Pinpoint the cell where the given text exists, returning its [x, y] midpoint coordinate. 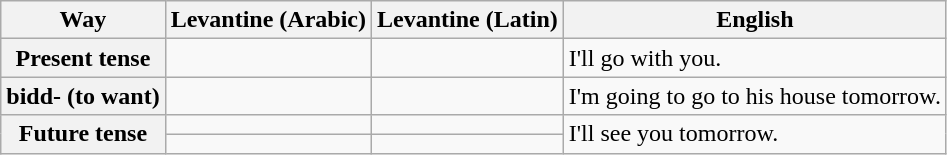
I'll go with you. [754, 58]
I'm going to go to his house tomorrow. [754, 96]
I'll see you tomorrow. [754, 134]
Future tense [83, 134]
Present tense [83, 58]
bidd- (to want) [83, 96]
Way [83, 20]
Levantine (Latin) [468, 20]
Levantine (Arabic) [268, 20]
English [754, 20]
